Extract the [x, y] coordinate from the center of the cell holding the provided text.  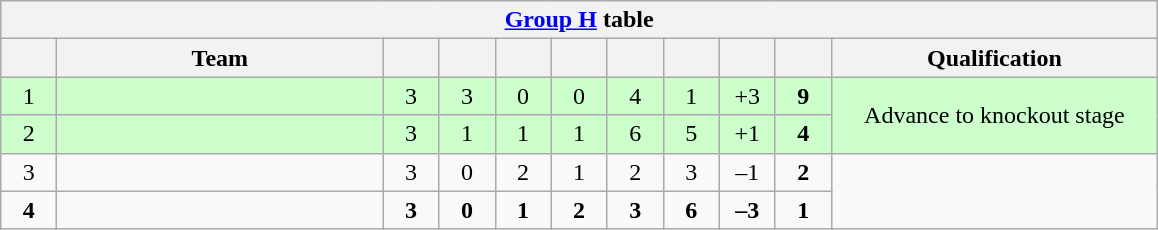
–1 [747, 172]
Advance to knockout stage [994, 115]
–3 [747, 210]
5 [691, 134]
Group H table [580, 20]
9 [803, 96]
+3 [747, 96]
+1 [747, 134]
Team [220, 58]
Qualification [994, 58]
